Find where the given text appears and provide that cell's center as (X, Y) coordinate. 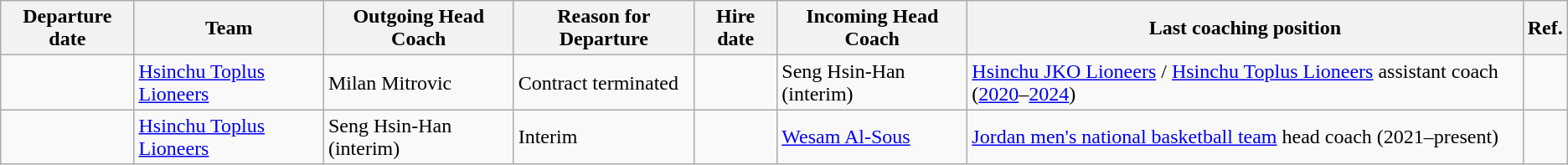
Jordan men's national basketball team head coach (2021–present) (1245, 137)
Ref. (1545, 28)
Hsinchu JKO Lioneers / Hsinchu Toplus Lioneers assistant coach (2020–2024) (1245, 82)
Incoming Head Coach (873, 28)
Team (229, 28)
Hire date (735, 28)
Wesam Al-Sous (873, 137)
Milan Mitrovic (419, 82)
Last coaching position (1245, 28)
Contract terminated (603, 82)
Interim (603, 137)
Reason for Departure (603, 28)
Outgoing Head Coach (419, 28)
Departure date (67, 28)
